Determine the (X, Y) coordinate at the center of the cell enclosing the given text.  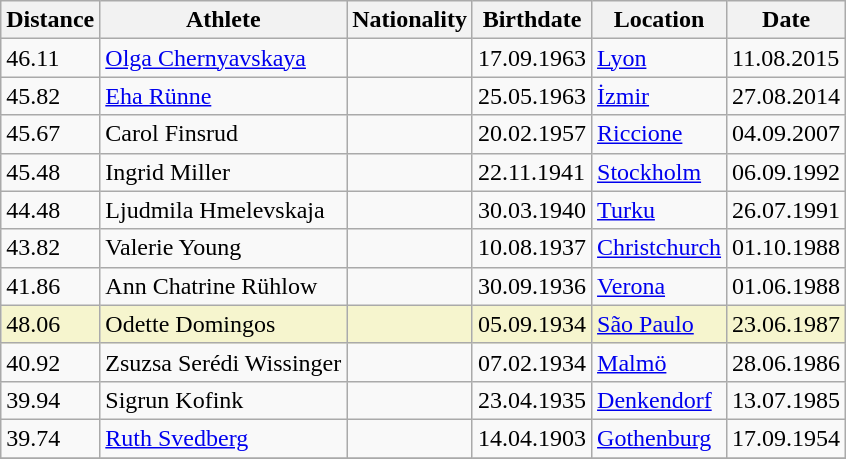
40.92 (50, 362)
39.74 (50, 438)
44.48 (50, 210)
Ljudmila Hmelevskaja (224, 210)
30.09.1936 (532, 286)
43.82 (50, 248)
20.02.1957 (532, 134)
Athlete (224, 20)
11.08.2015 (786, 58)
25.05.1963 (532, 96)
07.02.1934 (532, 362)
13.07.1985 (786, 400)
17.09.1954 (786, 438)
Ingrid Miller (224, 172)
Riccione (660, 134)
Zsuzsa Serédi Wissinger (224, 362)
Location (660, 20)
Carol Finsrud (224, 134)
27.08.2014 (786, 96)
Denkendorf (660, 400)
Christchurch (660, 248)
28.06.1986 (786, 362)
01.10.1988 (786, 248)
46.11 (50, 58)
05.09.1934 (532, 324)
Birthdate (532, 20)
Turku (660, 210)
Odette Domingos (224, 324)
Verona (660, 286)
Sigrun Kofink (224, 400)
41.86 (50, 286)
Ruth Svedberg (224, 438)
Valerie Young (224, 248)
45.48 (50, 172)
48.06 (50, 324)
São Paulo (660, 324)
30.03.1940 (532, 210)
Ann Chatrine Rühlow (224, 286)
Stockholm (660, 172)
22.11.1941 (532, 172)
Gothenburg (660, 438)
45.67 (50, 134)
Malmö (660, 362)
17.09.1963 (532, 58)
10.08.1937 (532, 248)
Nationality (410, 20)
01.06.1988 (786, 286)
04.09.2007 (786, 134)
39.94 (50, 400)
23.06.1987 (786, 324)
45.82 (50, 96)
23.04.1935 (532, 400)
Distance (50, 20)
26.07.1991 (786, 210)
06.09.1992 (786, 172)
14.04.1903 (532, 438)
Lyon (660, 58)
Olga Chernyavskaya (224, 58)
Eha Rünne (224, 96)
İzmir (660, 96)
Date (786, 20)
